Return (x, y) of the center of cell containing provided text 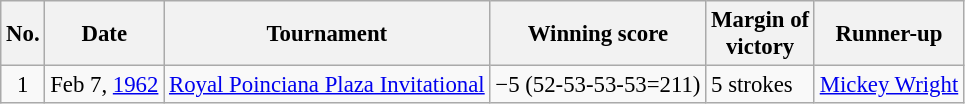
Runner-up (888, 34)
Tournament (327, 34)
1 (23, 85)
Royal Poinciana Plaza Invitational (327, 85)
Mickey Wright (888, 85)
Margin ofvictory (760, 34)
Date (104, 34)
Feb 7, 1962 (104, 85)
Winning score (598, 34)
5 strokes (760, 85)
No. (23, 34)
−5 (52-53-53-53=211) (598, 85)
